Extract the [x, y] coordinate from the center of the cell holding the provided text.  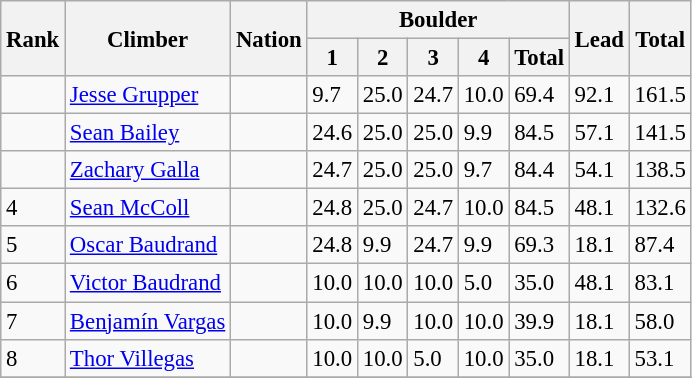
Thor Villegas [148, 358]
Jesse Grupper [148, 95]
Sean McColl [148, 208]
87.4 [660, 245]
6 [33, 283]
5 [33, 245]
Rank [33, 38]
92.1 [599, 95]
53.1 [660, 358]
1 [332, 58]
132.6 [660, 208]
Climber [148, 38]
7 [33, 321]
Zachary Galla [148, 170]
24.6 [332, 133]
138.5 [660, 170]
Nation [269, 38]
Sean Bailey [148, 133]
161.5 [660, 95]
Oscar Baudrand [148, 245]
69.3 [539, 245]
39.9 [539, 321]
54.1 [599, 170]
69.4 [539, 95]
141.5 [660, 133]
84.4 [539, 170]
3 [433, 58]
57.1 [599, 133]
Victor Baudrand [148, 283]
Benjamín Vargas [148, 321]
Lead [599, 38]
Boulder [438, 20]
83.1 [660, 283]
8 [33, 358]
58.0 [660, 321]
2 [382, 58]
